Return the [x, y] coordinate for the center point of the cell that contains the specified text.  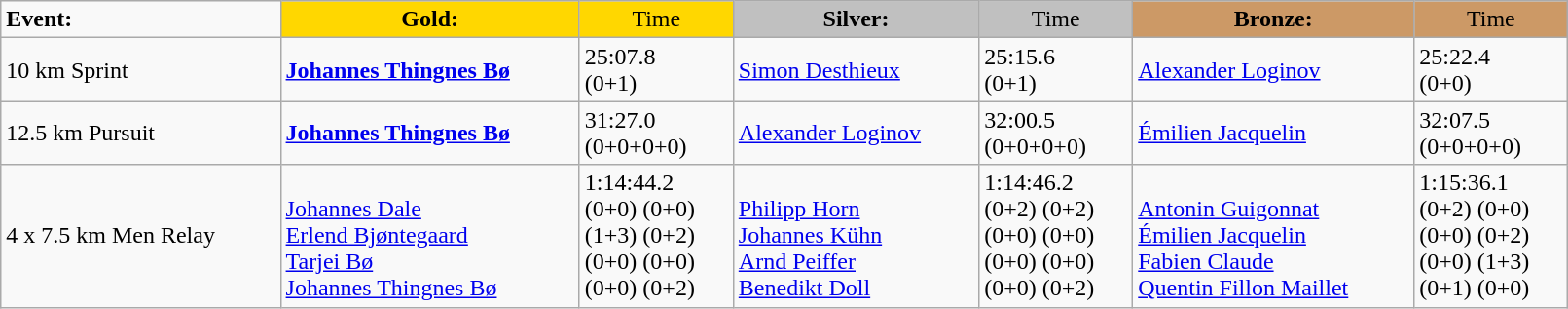
1:15:36.1(0+2) (0+0)(0+0) (0+2)(0+0) (1+3)(0+1) (0+0) [1491, 236]
Simon Desthieux [856, 70]
Gold: [430, 19]
10 km Sprint [140, 70]
25:15.6(0+1) [1056, 70]
Event: [140, 19]
1:14:44.2(0+0) (0+0)(1+3) (0+2)(0+0) (0+0)(0+0) (0+2) [656, 236]
25:07.8(0+1) [656, 70]
Émilien Jacquelin [1273, 133]
Silver: [856, 19]
1:14:46.2(0+2) (0+2)(0+0) (0+0)(0+0) (0+0)(0+0) (0+2) [1056, 236]
32:07.5(0+0+0+0) [1491, 133]
12.5 km Pursuit [140, 133]
Bronze: [1273, 19]
Johannes DaleErlend BjøntegaardTarjei BøJohannes Thingnes Bø [430, 236]
31:27.0(0+0+0+0) [656, 133]
Antonin GuigonnatÉmilien JacquelinFabien ClaudeQuentin Fillon Maillet [1273, 236]
Philipp HornJohannes KühnArnd PeifferBenedikt Doll [856, 236]
4 x 7.5 km Men Relay [140, 236]
32:00.5(0+0+0+0) [1056, 133]
25:22.4(0+0) [1491, 70]
